Return the [x, y] coordinate for the center point of the cell that contains the specified text.  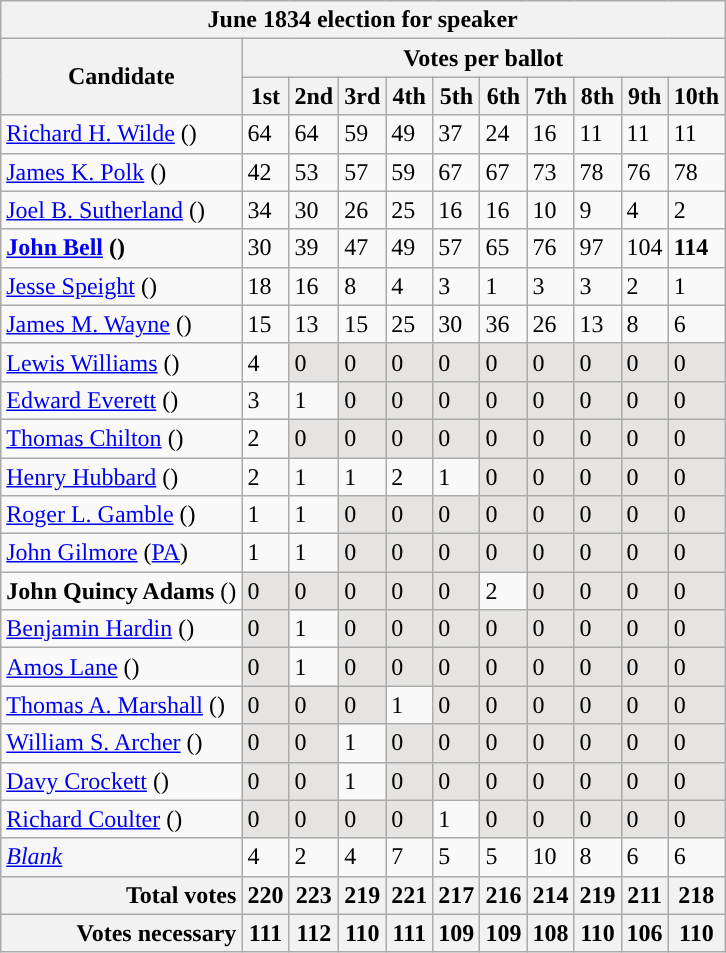
39 [314, 248]
42 [266, 172]
114 [696, 248]
36 [504, 324]
9 [598, 210]
James K. Polk () [122, 172]
65 [504, 248]
10th [696, 96]
June 1834 election for speaker [363, 20]
4th [410, 96]
97 [598, 248]
47 [362, 248]
Henry Hubbard () [122, 477]
Total votes [122, 895]
Thomas A. Marshall () [122, 705]
Candidate [122, 77]
Davy Crockett () [122, 781]
Joel B. Sutherland () [122, 210]
Votes per ballot [484, 58]
216 [504, 895]
3rd [362, 96]
217 [456, 895]
7 [410, 857]
218 [696, 895]
Roger L. Gamble () [122, 515]
John Quincy Adams () [122, 591]
John Bell () [122, 248]
5th [456, 96]
34 [266, 210]
William S. Archer () [122, 743]
Votes necessary [122, 933]
Lewis Williams () [122, 362]
112 [314, 933]
Richard H. Wilde () [122, 134]
Edward Everett () [122, 400]
223 [314, 895]
104 [644, 248]
6th [504, 96]
James M. Wayne () [122, 324]
John Gilmore (PA) [122, 553]
221 [410, 895]
106 [644, 933]
8th [598, 96]
220 [266, 895]
Amos Lane () [122, 667]
108 [550, 933]
37 [456, 134]
7th [550, 96]
Jesse Speight () [122, 286]
9th [644, 96]
2nd [314, 96]
24 [504, 134]
Thomas Chilton () [122, 438]
53 [314, 172]
211 [644, 895]
Richard Coulter () [122, 819]
18 [266, 286]
214 [550, 895]
Blank [122, 857]
Benjamin Hardin () [122, 629]
73 [550, 172]
1st [266, 96]
